Provide the [X, Y] coordinate of the cell's center where the given text is located.  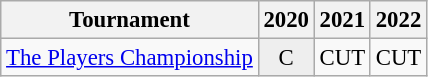
Tournament [130, 20]
2022 [398, 20]
C [286, 58]
2020 [286, 20]
The Players Championship [130, 58]
2021 [342, 20]
